From the cell containing the given text, extract its center point as (x, y) coordinate. 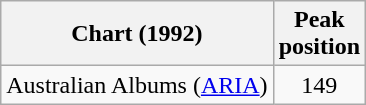
Australian Albums (ARIA) (137, 85)
149 (319, 85)
Peakposition (319, 34)
Chart (1992) (137, 34)
